Provide the [x, y] coordinate of the cell's center where the given text is located.  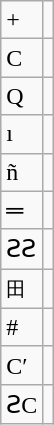
C′ [22, 365]
ƧƧ [22, 249]
ñ [22, 172]
ı [22, 134]
C [22, 58]
+ [22, 20]
Q [22, 96]
═ [22, 210]
ƧC [22, 404]
田 [22, 289]
# [22, 327]
